Identify which cell holds the provided text, then report its (x, y) central coordinate. 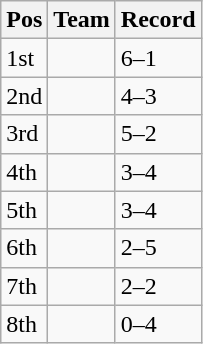
Record (158, 20)
4–3 (158, 96)
5–2 (158, 134)
0–4 (158, 324)
3rd (24, 134)
1st (24, 58)
4th (24, 172)
Team (82, 20)
2nd (24, 96)
8th (24, 324)
6th (24, 248)
2–2 (158, 286)
5th (24, 210)
6–1 (158, 58)
2–5 (158, 248)
Pos (24, 20)
7th (24, 286)
